Scan for the cell matching the given text and deliver its (x, y) coordinate at center. 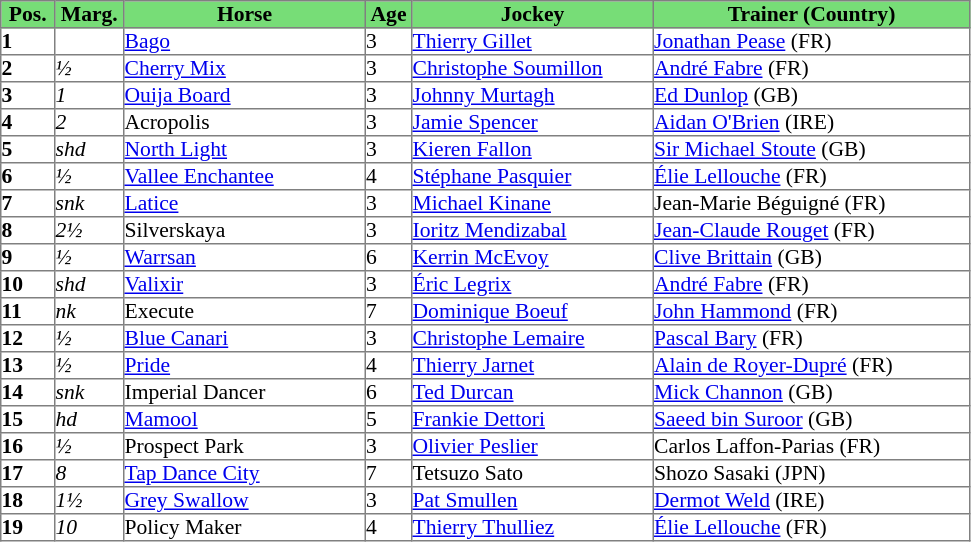
Jonathan Pease (FR) (811, 42)
Christophe Soumillon (533, 68)
Mick Channon (GB) (811, 392)
Tetsuzo Sato (533, 474)
Pat Smullen (533, 500)
Age (388, 14)
11 (28, 312)
19 (28, 528)
Cherry Mix (245, 68)
Ouija Board (245, 96)
Prospect Park (245, 446)
Pride (245, 366)
Clive Brittain (GB) (811, 258)
Thierry Thulliez (533, 528)
Horse (245, 14)
Éric Legrix (533, 284)
Pos. (28, 14)
Ioritz Mendizabal (533, 230)
14 (28, 392)
Frankie Dettori (533, 420)
Carlos Laffon-Parias (FR) (811, 446)
Jean-Marie Béguigné (FR) (811, 204)
John Hammond (FR) (811, 312)
Trainer (Country) (811, 14)
Pascal Bary (FR) (811, 338)
Saeed bin Suroor (GB) (811, 420)
17 (28, 474)
Aidan O'Brien (IRE) (811, 122)
13 (28, 366)
Alain de Royer-Dupré (FR) (811, 366)
Tap Dance City (245, 474)
1½ (90, 500)
Imperial Dancer (245, 392)
Marg. (90, 14)
Ted Durcan (533, 392)
Grey Swallow (245, 500)
12 (28, 338)
hd (90, 420)
15 (28, 420)
Thierry Jarnet (533, 366)
Mamool (245, 420)
Blue Canari (245, 338)
Thierry Gillet (533, 42)
Kieren Fallon (533, 150)
Warrsan (245, 258)
Policy Maker (245, 528)
16 (28, 446)
North Light (245, 150)
9 (28, 258)
Michael Kinane (533, 204)
Ed Dunlop (GB) (811, 96)
2½ (90, 230)
Stéphane Pasquier (533, 176)
Execute (245, 312)
Jean-Claude Rouget (FR) (811, 230)
Dominique Boeuf (533, 312)
Christophe Lemaire (533, 338)
nk (90, 312)
Dermot Weld (IRE) (811, 500)
Bago (245, 42)
Sir Michael Stoute (GB) (811, 150)
18 (28, 500)
Latice (245, 204)
Shozo Sasaki (JPN) (811, 474)
Jockey (533, 14)
Johnny Murtagh (533, 96)
Vallee Enchantee (245, 176)
Olivier Peslier (533, 446)
Silverskaya (245, 230)
Acropolis (245, 122)
Valixir (245, 284)
Jamie Spencer (533, 122)
Kerrin McEvoy (533, 258)
